Return the [X, Y] coordinate for the center point of the cell that contains the specified text.  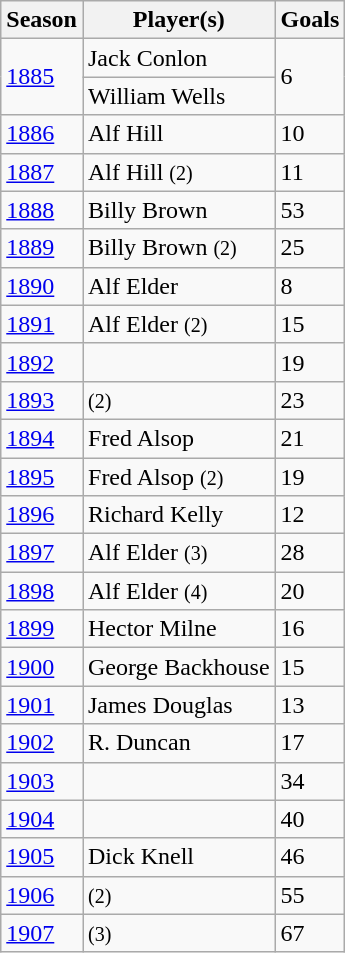
Jack Conlon [178, 58]
20 [310, 591]
Richard Kelly [178, 515]
Hector Milne [178, 629]
1901 [42, 705]
(3) [178, 933]
Season [42, 20]
1893 [42, 400]
10 [310, 134]
67 [310, 933]
28 [310, 553]
1903 [42, 781]
Alf Hill (2) [178, 172]
1905 [42, 857]
Alf Elder (4) [178, 591]
Alf Elder [178, 286]
Dick Knell [178, 857]
1888 [42, 210]
1906 [42, 895]
1894 [42, 438]
Alf Hill [178, 134]
1907 [42, 933]
23 [310, 400]
1904 [42, 819]
William Wells [178, 96]
17 [310, 743]
Alf Elder (3) [178, 553]
Player(s) [178, 20]
1896 [42, 515]
1885 [42, 77]
34 [310, 781]
53 [310, 210]
1898 [42, 591]
1892 [42, 362]
46 [310, 857]
1889 [42, 248]
8 [310, 286]
Alf Elder (2) [178, 324]
R. Duncan [178, 743]
1902 [42, 743]
55 [310, 895]
1899 [42, 629]
1887 [42, 172]
13 [310, 705]
Billy Brown (2) [178, 248]
1895 [42, 477]
40 [310, 819]
1897 [42, 553]
1891 [42, 324]
George Backhouse [178, 667]
James Douglas [178, 705]
16 [310, 629]
Fred Alsop [178, 438]
6 [310, 77]
1900 [42, 667]
11 [310, 172]
Billy Brown [178, 210]
Goals [310, 20]
12 [310, 515]
25 [310, 248]
1886 [42, 134]
1890 [42, 286]
21 [310, 438]
Fred Alsop (2) [178, 477]
